From the cell containing the given text, extract its center point as (X, Y) coordinate. 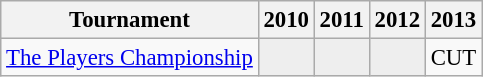
2013 (453, 20)
2010 (286, 20)
The Players Championship (130, 58)
CUT (453, 58)
2011 (342, 20)
2012 (397, 20)
Tournament (130, 20)
